Return the [x, y] coordinate for the center point of the cell that contains the specified text.  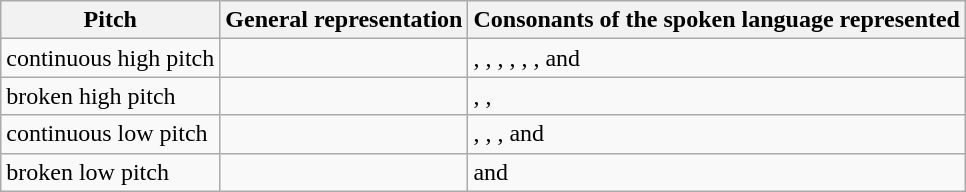
, , [717, 96]
Consonants of the spoken language represented [717, 20]
General representation [344, 20]
, , , and [717, 134]
Pitch [110, 20]
continuous low pitch [110, 134]
and [717, 172]
, , , , , , and [717, 58]
continuous high pitch [110, 58]
broken low pitch [110, 172]
broken high pitch [110, 96]
